For the text-containing cell, return its midpoint in [X, Y] coordinate format. 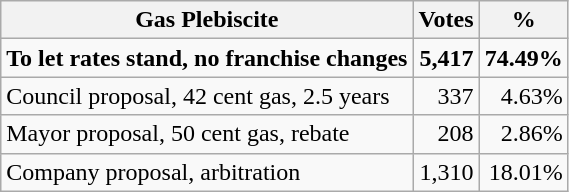
4.63% [524, 96]
Company proposal, arbitration [207, 172]
Council proposal, 42 cent gas, 2.5 years [207, 96]
18.01% [524, 172]
Gas Plebiscite [207, 20]
2.86% [524, 134]
337 [446, 96]
% [524, 20]
Votes [446, 20]
1,310 [446, 172]
208 [446, 134]
To let rates stand, no franchise changes [207, 58]
74.49% [524, 58]
Mayor proposal, 50 cent gas, rebate [207, 134]
5,417 [446, 58]
